Find where the given text appears and provide that cell's center as (x, y) coordinate. 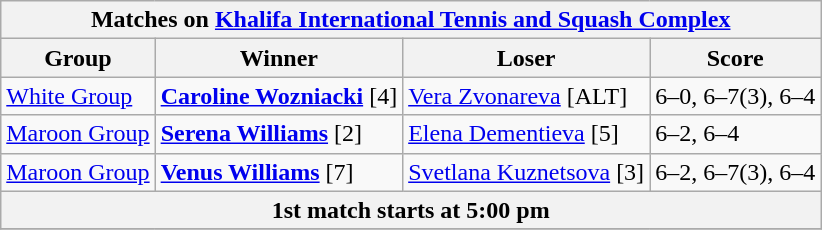
1st match starts at 5:00 pm (411, 210)
Matches on Khalifa International Tennis and Squash Complex (411, 20)
6–2, 6–7(3), 6–4 (736, 172)
Venus Williams [7] (279, 172)
Elena Dementieva [5] (526, 134)
Svetlana Kuznetsova [3] (526, 172)
Score (736, 58)
6–0, 6–7(3), 6–4 (736, 96)
Group (78, 58)
Winner (279, 58)
White Group (78, 96)
Vera Zvonareva [ALT] (526, 96)
6–2, 6–4 (736, 134)
Caroline Wozniacki [4] (279, 96)
Serena Williams [2] (279, 134)
Loser (526, 58)
